Locate the cell with the specified text and output its (X, Y) center coordinate. 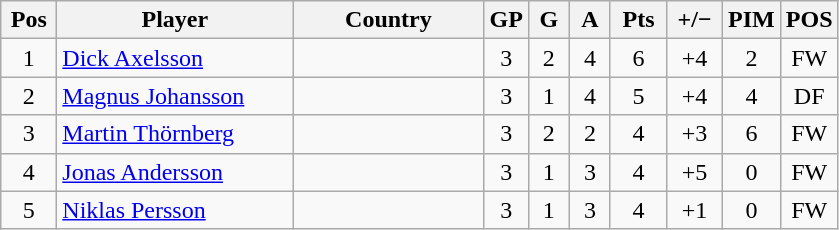
Player (175, 20)
GP (506, 20)
Martin Thörnberg (175, 134)
G (548, 20)
Pts (638, 20)
Magnus Johansson (175, 96)
Pos (29, 20)
Dick Axelsson (175, 58)
POS (809, 20)
+3 (695, 134)
Niklas Persson (175, 210)
DF (809, 96)
Jonas Andersson (175, 172)
+1 (695, 210)
A (590, 20)
+5 (695, 172)
Country (388, 20)
PIM (752, 20)
+/− (695, 20)
